Output the (x, y) coordinate of the center of the cell containing the given text.  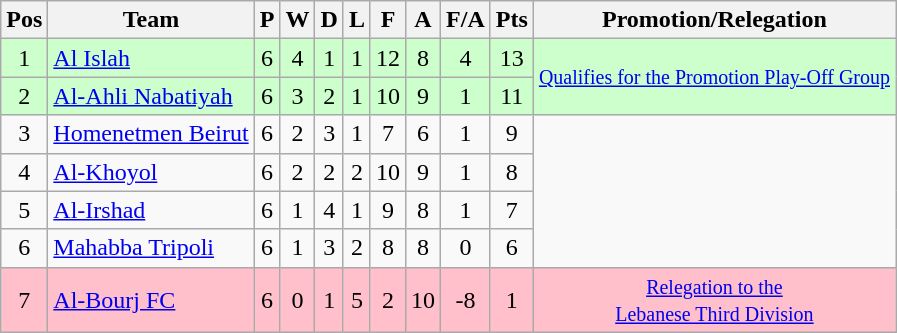
Mahabba Tripoli (151, 248)
L (356, 20)
D (329, 20)
Team (151, 20)
Al-Khoyol (151, 172)
P (267, 20)
Promotion/Relegation (714, 20)
11 (512, 96)
Al Islah (151, 58)
Relegation to the Lebanese Third Division (714, 300)
Al-Ahli Nabatiyah (151, 96)
Pos (24, 20)
Al-Bourj FC (151, 300)
Al-Irshad (151, 210)
12 (388, 58)
F/A (466, 20)
13 (512, 58)
W (298, 20)
F (388, 20)
A (422, 20)
-8 (466, 300)
Homenetmen Beirut (151, 134)
Qualifies for the Promotion Play-Off Group (714, 77)
Pts (512, 20)
